Search for the cell housing the specified text and yield its [x, y] center coordinate. 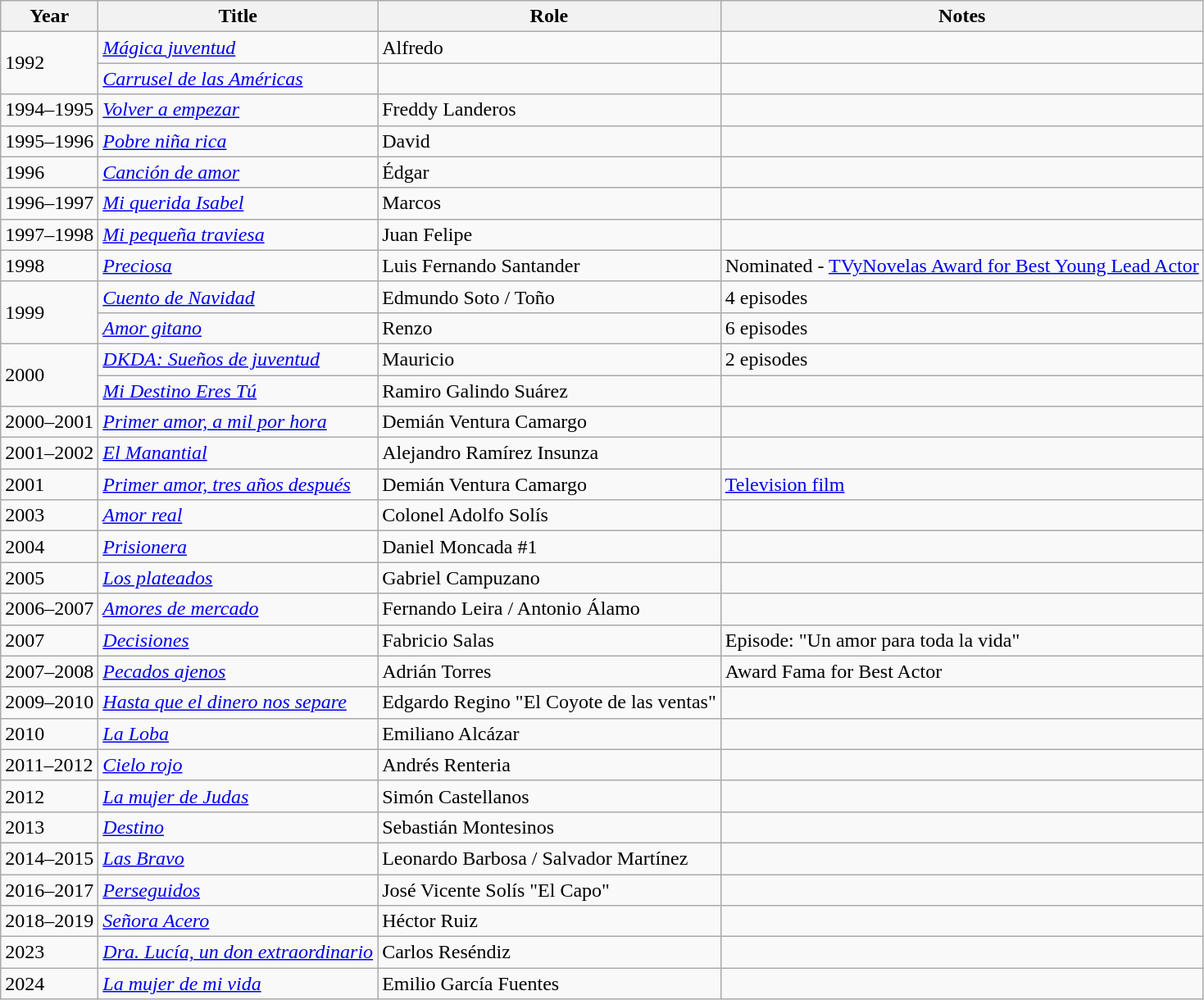
Amor gitano [238, 328]
Prisionera [238, 547]
2011–2012 [49, 765]
Daniel Moncada #1 [549, 547]
2009–2010 [49, 702]
Dra. Lucía, un don extraordinario [238, 952]
Colonel Adolfo Solís [549, 516]
2013 [49, 827]
2 episodes [962, 359]
1996–1997 [49, 203]
Héctor Ruiz [549, 921]
6 episodes [962, 328]
1999 [49, 312]
Canción de amor [238, 172]
2003 [49, 516]
La mujer de mi vida [238, 984]
Señora Acero [238, 921]
Andrés Renteria [549, 765]
2001 [49, 484]
Mauricio [549, 359]
2004 [49, 547]
El Manantial [238, 453]
Emilio García Fuentes [549, 984]
1997–1998 [49, 234]
Preciosa [238, 266]
Mi Destino Eres Tú [238, 391]
2005 [49, 578]
Alfredo [549, 48]
Volver a empezar [238, 110]
Freddy Landeros [549, 110]
Carrusel de las Américas [238, 79]
Decisiones [238, 640]
Cuento de Navidad [238, 297]
Episode: "Un amor para toda la vida" [962, 640]
La mujer de Judas [238, 796]
Pecados ajenos [238, 671]
Las Bravo [238, 858]
4 episodes [962, 297]
La Loba [238, 734]
2007 [49, 640]
Amor real [238, 516]
Fernando Leira / Antonio Álamo [549, 609]
Los plateados [238, 578]
2016–2017 [49, 889]
DKDA: Sueños de juventud [238, 359]
José Vicente Solís "El Capo" [549, 889]
Luis Fernando Santander [549, 266]
Award Fama for Best Actor [962, 671]
2024 [49, 984]
2001–2002 [49, 453]
2018–2019 [49, 921]
Mi querida Isabel [238, 203]
Ramiro Galindo Suárez [549, 391]
Carlos Reséndiz [549, 952]
Edgardo Regino "El Coyote de las ventas" [549, 702]
2010 [49, 734]
Edmundo Soto / Toño [549, 297]
Adrián Torres [549, 671]
1996 [49, 172]
2012 [49, 796]
2000 [49, 375]
Primer amor, a mil por hora [238, 422]
Juan Felipe [549, 234]
Primer amor, tres años después [238, 484]
Fabricio Salas [549, 640]
2007–2008 [49, 671]
1992 [49, 63]
Emiliano Alcázar [549, 734]
Sebastián Montesinos [549, 827]
2000–2001 [49, 422]
Gabriel Campuzano [549, 578]
1998 [49, 266]
Édgar [549, 172]
2023 [49, 952]
Marcos [549, 203]
Destino [238, 827]
Notes [962, 16]
Role [549, 16]
1995–1996 [49, 141]
Cielo rojo [238, 765]
Mágica juventud [238, 48]
2014–2015 [49, 858]
Title [238, 16]
Renzo [549, 328]
Pobre niña rica [238, 141]
Perseguidos [238, 889]
David [549, 141]
Simón Castellanos [549, 796]
Television film [962, 484]
2006–2007 [49, 609]
Nominated - TVyNovelas Award for Best Young Lead Actor [962, 266]
Year [49, 16]
Alejandro Ramírez Insunza [549, 453]
Leonardo Barbosa / Salvador Martínez [549, 858]
1994–1995 [49, 110]
Amores de mercado [238, 609]
Hasta que el dinero nos separe [238, 702]
Mi pequeña traviesa [238, 234]
